Output the [x, y] coordinate of the center of the cell containing the given text.  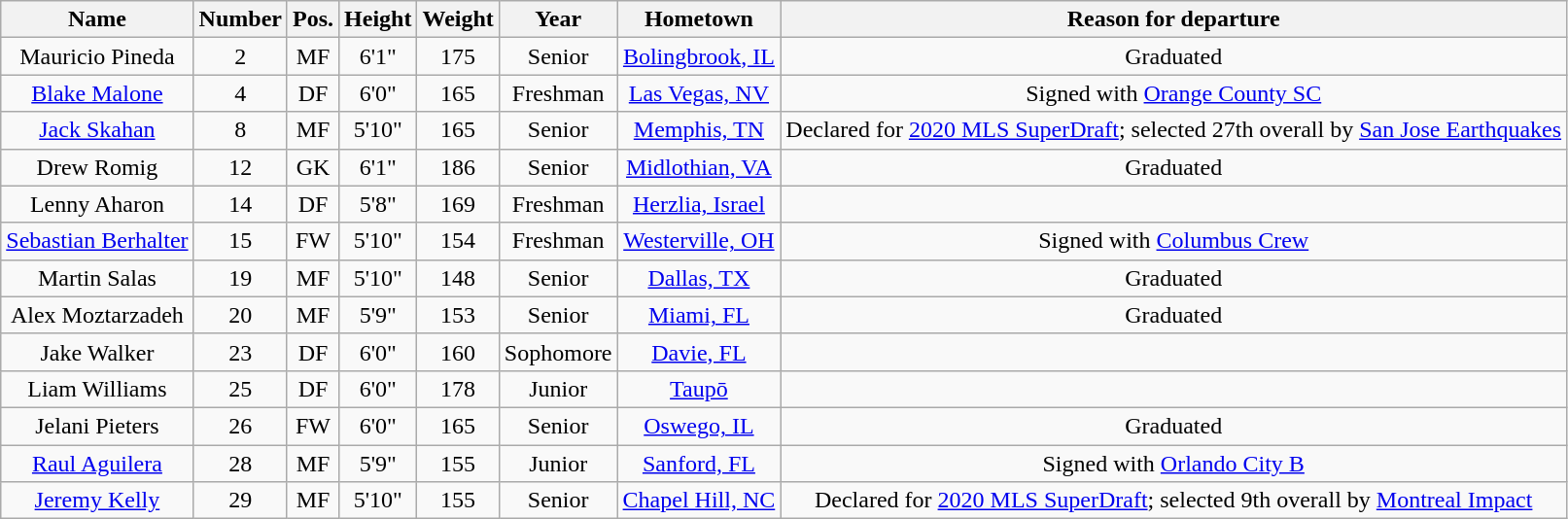
25 [240, 389]
4 [240, 93]
29 [240, 501]
Year [558, 19]
Blake Malone [97, 93]
15 [240, 241]
Name [97, 19]
5'8" [378, 204]
148 [458, 278]
Signed with Orange County SC [1174, 93]
154 [458, 241]
186 [458, 167]
Midlothian, VA [699, 167]
26 [240, 426]
Jelani Pieters [97, 426]
Westerville, OH [699, 241]
Declared for 2020 MLS SuperDraft; selected 9th overall by Montreal Impact [1174, 501]
Declared for 2020 MLS SuperDraft; selected 27th overall by San Jose Earthquakes [1174, 130]
Reason for departure [1174, 19]
Sophomore [558, 352]
Las Vegas, NV [699, 93]
160 [458, 352]
19 [240, 278]
Sebastian Berhalter [97, 241]
20 [240, 315]
Mauricio Pineda [97, 56]
Oswego, IL [699, 426]
Weight [458, 19]
Memphis, TN [699, 130]
Alex Moztarzadeh [97, 315]
12 [240, 167]
Signed with Orlando City B [1174, 464]
Pos. [313, 19]
Hometown [699, 19]
Bolingbrook, IL [699, 56]
Herzlia, Israel [699, 204]
Jeremy Kelly [97, 501]
Lenny Aharon [97, 204]
Taupō [699, 389]
Number [240, 19]
GK [313, 167]
Liam Williams [97, 389]
Dallas, TX [699, 278]
28 [240, 464]
Miami, FL [699, 315]
169 [458, 204]
175 [458, 56]
Drew Romig [97, 167]
Sanford, FL [699, 464]
Signed with Columbus Crew [1174, 241]
Jack Skahan [97, 130]
178 [458, 389]
23 [240, 352]
14 [240, 204]
2 [240, 56]
Martin Salas [97, 278]
Raul Aguilera [97, 464]
8 [240, 130]
Chapel Hill, NC [699, 501]
Davie, FL [699, 352]
Jake Walker [97, 352]
Height [378, 19]
153 [458, 315]
